From the cell containing the given text, extract its center point as [x, y] coordinate. 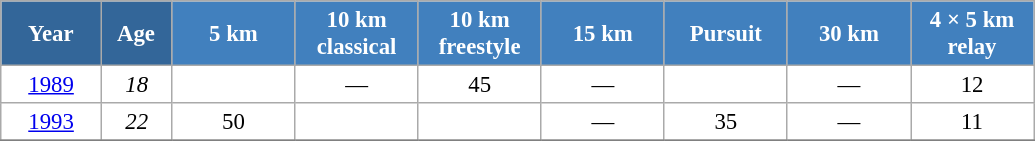
1993 [52, 122]
5 km [234, 34]
50 [234, 122]
Year [52, 34]
35 [726, 122]
1989 [52, 85]
Pursuit [726, 34]
30 km [848, 34]
15 km [602, 34]
10 km classical [356, 34]
22 [136, 122]
12 [972, 85]
Age [136, 34]
10 km freestyle [480, 34]
45 [480, 85]
18 [136, 85]
4 × 5 km relay [972, 34]
11 [972, 122]
